Output the (X, Y) coordinate of the center of the cell containing the given text.  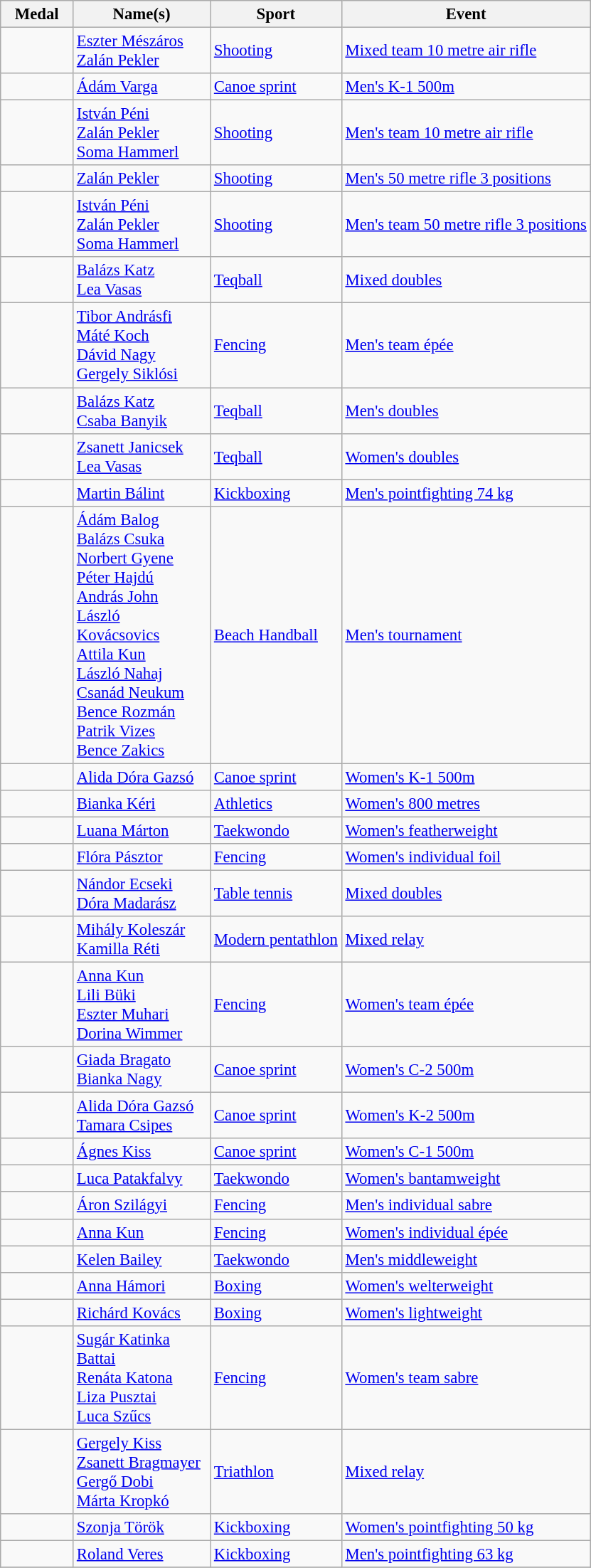
Áron Szilágyi (142, 1206)
Men's individual sabre (466, 1206)
Men's team 10 metre air rifle (466, 133)
Event (466, 14)
Women's 800 metres (466, 804)
Anna KunLili BükiEszter MuhariDorina Wimmer (142, 1005)
Triathlon (276, 1471)
Balázs KatzLea Vasas (142, 280)
Gergely KissZsanett BragmayerGergő DobiMárta Kropkó (142, 1471)
Ágnes Kiss (142, 1152)
Men's 50 metre rifle 3 positions (466, 179)
Men's team 50 metre rifle 3 positions (466, 225)
Sport (276, 14)
Eszter MészárosZalán Pekler (142, 51)
Table tennis (276, 894)
Women's K-1 500m (466, 777)
Men's team épée (466, 346)
Women's doubles (466, 457)
Alida Dóra GazsóTamara Csipes (142, 1116)
Zalán Pekler (142, 179)
Men's pointfighting 74 kg (466, 493)
Roland Veres (142, 1554)
Men's pointfighting 63 kg (466, 1554)
Flóra Pásztor (142, 857)
Mixed team 10 metre air rifle (466, 51)
Szonja Török (142, 1527)
Name(s) (142, 14)
Beach Handball (276, 635)
Women's team sabre (466, 1378)
Ádám BalogBalázs CsukaNorbert GyenePéter HajdúAndrás JohnLászló KovácsovicsAttila KunLászló NahajCsanád NeukumBence RozmánPatrik VizesBence Zakics (142, 635)
Women's featherweight (466, 830)
Women's C-1 500m (466, 1152)
Athletics (276, 804)
Nándor EcsekiDóra Madarász (142, 894)
Luca Patakfalvy (142, 1179)
Modern pentathlon (276, 939)
Zsanett JanicsekLea Vasas (142, 457)
Luana Márton (142, 830)
Mihály KoleszárKamilla Réti (142, 939)
Women's team épée (466, 1005)
Martin Bálint (142, 493)
Alida Dóra Gazsó (142, 777)
Ádám Varga (142, 87)
Women's K-2 500m (466, 1116)
Women's lightweight (466, 1313)
Women's individual épée (466, 1232)
Giada BragatoBianka Nagy (142, 1070)
Men's doubles (466, 411)
Women's welterweight (466, 1286)
Women's bantamweight (466, 1179)
Men's middleweight (466, 1259)
Sugár Katinka BattaiRenáta KatonaLiza PusztaiLuca Szűcs (142, 1378)
Anna Kun (142, 1232)
Anna Hámori (142, 1286)
Medal (37, 14)
Kelen Bailey (142, 1259)
Tibor AndrásfiMáté KochDávid NagyGergely Siklósi (142, 346)
Women's individual foil (466, 857)
Men's tournament (466, 635)
Bianka Kéri (142, 804)
Women's C-2 500m (466, 1070)
Richárd Kovács (142, 1313)
Women's pointfighting 50 kg (466, 1527)
Balázs KatzCsaba Banyik (142, 411)
Men's K-1 500m (466, 87)
